From the cell containing the given text, extract its center point as (x, y) coordinate. 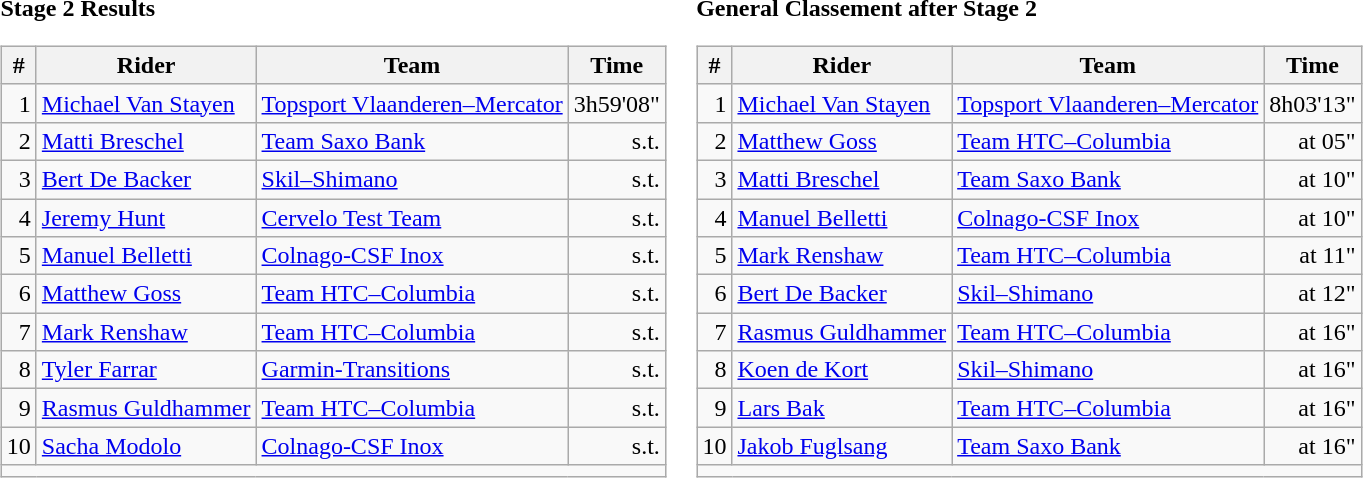
Lars Bak (842, 408)
8h03'13" (1312, 103)
Tyler Farrar (146, 370)
Jeremy Hunt (146, 217)
Koen de Kort (842, 370)
Jakob Fuglsang (842, 446)
at 11" (1312, 256)
3h59'08" (616, 103)
Garmin-Transitions (412, 370)
Sacha Modolo (146, 446)
at 05" (1312, 141)
Cervelo Test Team (412, 217)
at 12" (1312, 294)
